Find where the given text appears and provide that cell's center as [X, Y] coordinate. 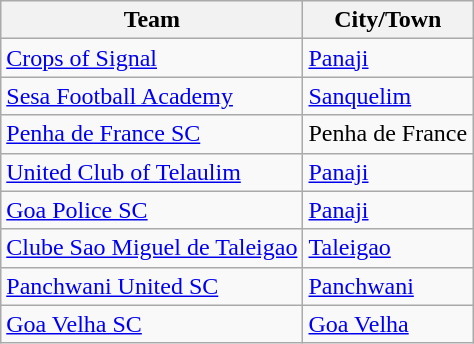
Goa Velha SC [152, 324]
Taleigao [388, 248]
United Club of Telaulim [152, 172]
Penha de France [388, 134]
Panchwani [388, 286]
Team [152, 20]
Panchwani United SC [152, 286]
Clube Sao Miguel de Taleigao [152, 248]
Crops of Signal [152, 58]
Goa Velha [388, 324]
Sesa Football Academy [152, 96]
Goa Police SC [152, 210]
City/Town [388, 20]
Sanquelim [388, 96]
Penha de France SC [152, 134]
